Find where the given text appears and provide that cell's center as (X, Y) coordinate. 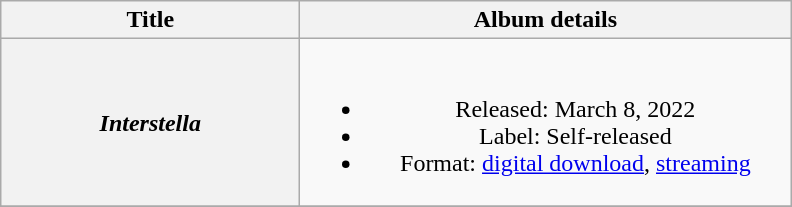
Interstella (150, 122)
Title (150, 20)
Album details (546, 20)
Released: March 8, 2022Label: Self-releasedFormat: digital download, streaming (546, 122)
